Pinpoint the cell where the given text exists, returning its [x, y] midpoint coordinate. 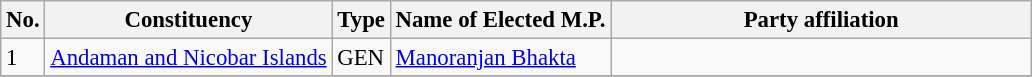
No. [23, 20]
Party affiliation [822, 20]
Andaman and Nicobar Islands [188, 58]
1 [23, 58]
Constituency [188, 20]
Manoranjan Bhakta [500, 58]
Name of Elected M.P. [500, 20]
GEN [361, 58]
Type [361, 20]
